For the text-containing cell, return its midpoint in [X, Y] coordinate format. 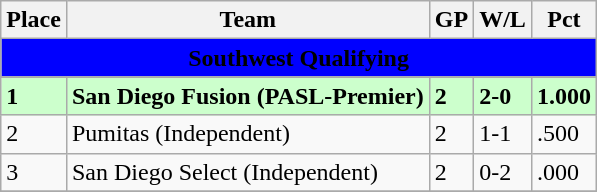
Southwest Qualifying [299, 58]
3 [34, 172]
.500 [564, 134]
.000 [564, 172]
San Diego Fusion (PASL-Premier) [248, 96]
1-1 [503, 134]
GP [451, 20]
2-0 [503, 96]
Pct [564, 20]
1.000 [564, 96]
Team [248, 20]
Pumitas (Independent) [248, 134]
1 [34, 96]
San Diego Select (Independent) [248, 172]
W/L [503, 20]
Place [34, 20]
0-2 [503, 172]
